From the cell containing the given text, extract its center point as (x, y) coordinate. 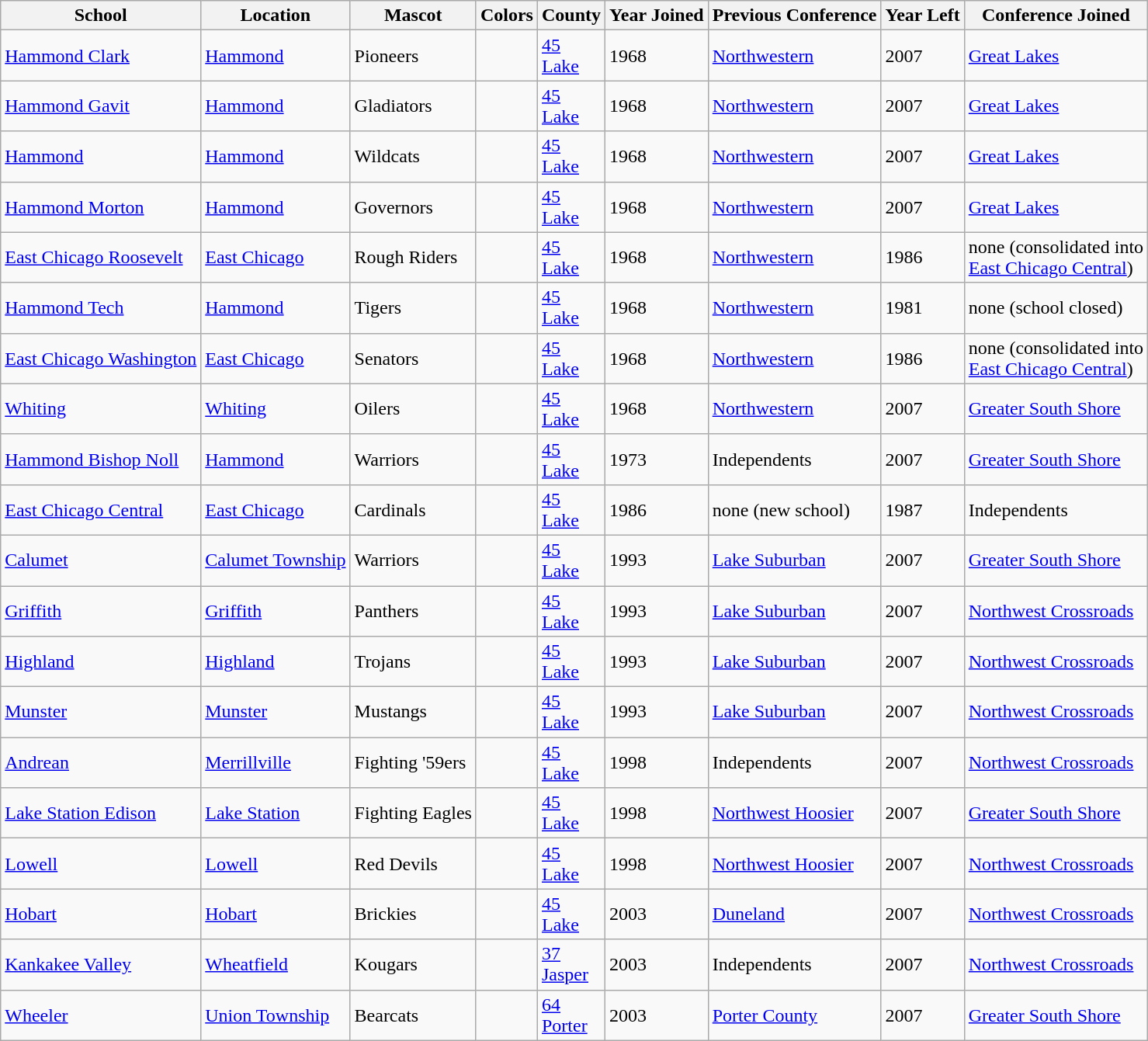
Bearcats (413, 1015)
Previous Conference (795, 16)
East Chicago Washington (101, 359)
1973 (657, 460)
Lake Station Edison (101, 814)
1987 (922, 509)
37 Jasper (571, 964)
Year Left (922, 16)
Lake Station (276, 814)
Andrean (101, 762)
Panthers (413, 610)
Duneland (795, 914)
Oilers (413, 408)
East Chicago Central (101, 509)
Hammond Tech (101, 307)
Fighting Eagles (413, 814)
Mascot (413, 16)
Calumet Township (276, 560)
64 Porter (571, 1015)
Rough Riders (413, 258)
Governors (413, 206)
Gladiators (413, 106)
Pioneers (413, 56)
Porter County (795, 1015)
Wildcats (413, 157)
Brickies (413, 914)
School (101, 16)
Hammond Bishop Noll (101, 460)
Year Joined (657, 16)
Red Devils (413, 863)
Wheeler (101, 1015)
Location (276, 16)
East Chicago Roosevelt (101, 258)
Kankakee Valley (101, 964)
Senators (413, 359)
County (571, 16)
Trojans (413, 661)
Mustangs (413, 713)
none (school closed) (1056, 307)
none (new school) (795, 509)
Colors (506, 16)
Kougars (413, 964)
Tigers (413, 307)
Fighting '59ers (413, 762)
Hammond Gavit (101, 106)
Merrillville (276, 762)
Wheatfield (276, 964)
Conference Joined (1056, 16)
1981 (922, 307)
Hammond Morton (101, 206)
Calumet (101, 560)
Hammond Clark (101, 56)
Union Township (276, 1015)
Cardinals (413, 509)
